Return (X, Y) of the center of cell containing provided text 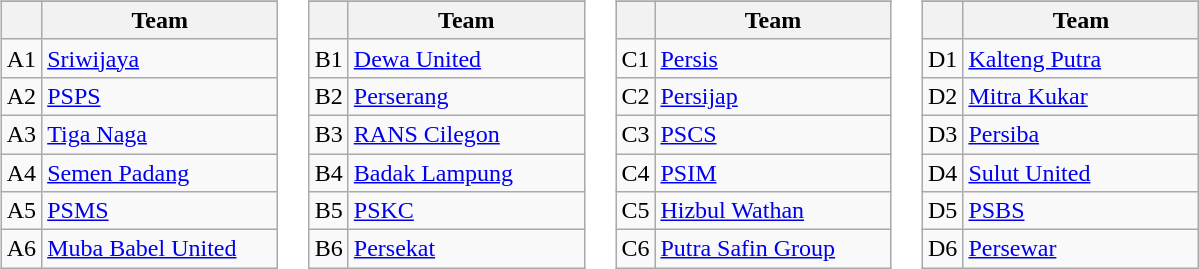
D3 (942, 134)
Badak Lampung (466, 173)
PSPS (160, 96)
RANS Cilegon (466, 134)
B2 (328, 96)
Sriwijaya (160, 58)
B4 (328, 173)
PSCS (773, 134)
Sulut United (1081, 173)
C5 (636, 211)
C3 (636, 134)
D5 (942, 211)
A5 (21, 211)
Mitra Kukar (1081, 96)
B5 (328, 211)
D2 (942, 96)
D1 (942, 58)
C1 (636, 58)
A6 (21, 249)
A1 (21, 58)
C2 (636, 96)
B1 (328, 58)
Semen Padang (160, 173)
PSKC (466, 211)
Muba Babel United (160, 249)
Persewar (1081, 249)
PSBS (1081, 211)
Persis (773, 58)
C4 (636, 173)
B3 (328, 134)
D6 (942, 249)
PSIM (773, 173)
B6 (328, 249)
Persekat (466, 249)
C6 (636, 249)
Persiba (1081, 134)
A4 (21, 173)
Perserang (466, 96)
Putra Safin Group (773, 249)
A2 (21, 96)
D4 (942, 173)
A3 (21, 134)
Tiga Naga (160, 134)
PSMS (160, 211)
Hizbul Wathan (773, 211)
Dewa United (466, 58)
Persijap (773, 96)
Kalteng Putra (1081, 58)
